From the cell containing the given text, extract its center point as [X, Y] coordinate. 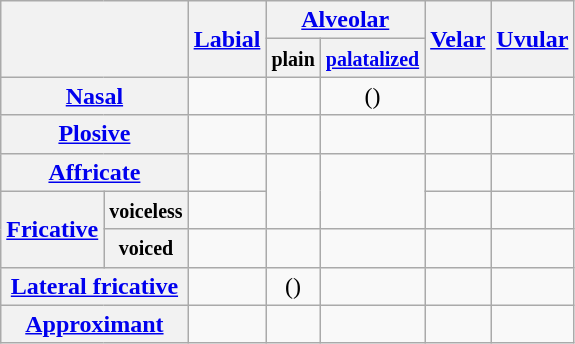
Velar [458, 39]
Plosive [94, 134]
voiceless [146, 210]
voiced [146, 248]
Nasal [94, 96]
plain [293, 58]
Fricative [52, 229]
Affricate [94, 172]
palatalized [372, 58]
Alveolar [346, 20]
Labial [227, 39]
Uvular [532, 39]
Lateral fricative [94, 286]
Approximant [94, 324]
